Provide the (X, Y) coordinate of the cell's center where the given text is located.  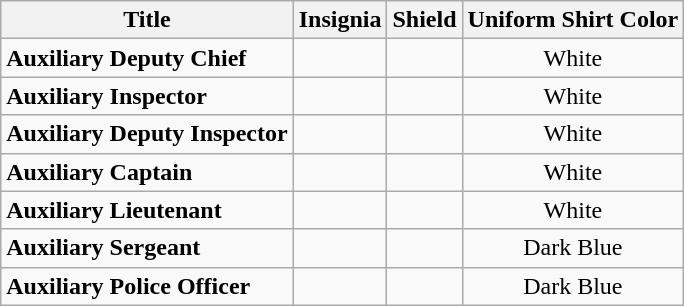
Auxiliary Inspector (147, 96)
Auxiliary Deputy Chief (147, 58)
Title (147, 20)
Uniform Shirt Color (573, 20)
Shield (424, 20)
Auxiliary Captain (147, 172)
Insignia (340, 20)
Auxiliary Deputy Inspector (147, 134)
Auxiliary Police Officer (147, 286)
Auxiliary Lieutenant (147, 210)
Auxiliary Sergeant (147, 248)
